From the cell containing the given text, extract its center point as (X, Y) coordinate. 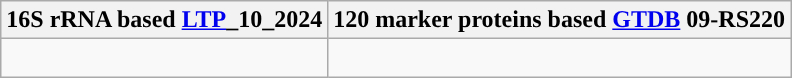
120 marker proteins based GTDB 09-RS220 (560, 20)
16S rRNA based LTP_10_2024 (164, 20)
